Capture the cell that displays the provided text and extract its (X, Y) central coordinate. 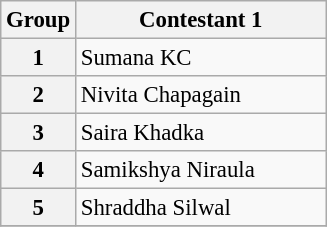
Sumana KC (202, 58)
Nivita Chapagain (202, 95)
Samikshya Niraula (202, 170)
Shraddha Silwal (202, 208)
3 (38, 133)
5 (38, 208)
4 (38, 170)
2 (38, 95)
Group (38, 20)
Saira Khadka (202, 133)
1 (38, 58)
Contestant 1 (202, 20)
